Search for the cell housing the specified text and yield its (X, Y) center coordinate. 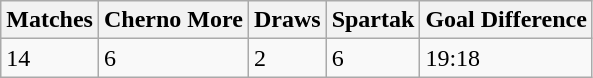
Goal Difference (506, 20)
19:18 (506, 58)
Cherno More (173, 20)
14 (50, 58)
Draws (287, 20)
Spartak (373, 20)
2 (287, 58)
Matches (50, 20)
